Search for the cell housing the specified text and yield its (X, Y) center coordinate. 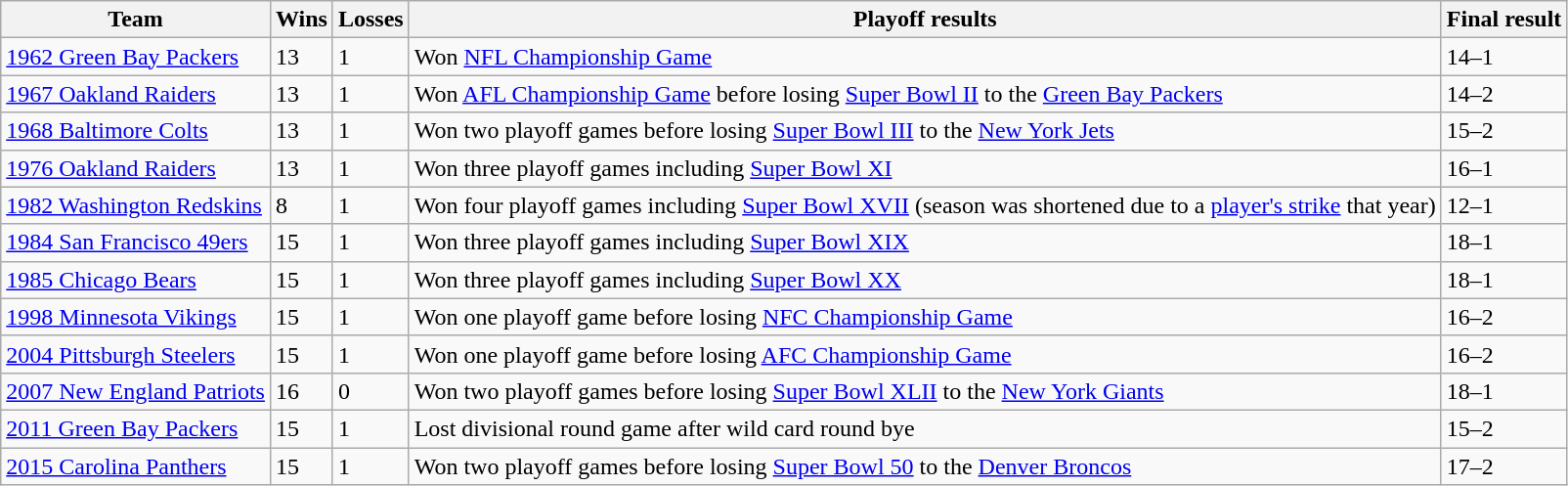
2007 New England Patriots (136, 391)
Losses (370, 20)
1984 San Francisco 49ers (136, 243)
1968 Baltimore Colts (136, 131)
Wins (301, 20)
2015 Carolina Panthers (136, 466)
Won two playoff games before losing Super Bowl III to the New York Jets (925, 131)
Won one playoff game before losing AFC Championship Game (925, 354)
1982 Washington Redskins (136, 205)
Lost divisional round game after wild card round bye (925, 428)
17–2 (1503, 466)
Playoff results (925, 20)
1962 Green Bay Packers (136, 57)
14–1 (1503, 57)
Won NFL Championship Game (925, 57)
16–1 (1503, 168)
2011 Green Bay Packers (136, 428)
Team (136, 20)
Won one playoff game before losing NFC Championship Game (925, 317)
Won AFL Championship Game before losing Super Bowl II to the Green Bay Packers (925, 94)
Won three playoff games including Super Bowl XX (925, 280)
12–1 (1503, 205)
1985 Chicago Bears (136, 280)
Final result (1503, 20)
0 (370, 391)
8 (301, 205)
Won four playoff games including Super Bowl XVII (season was shortened due to a player's strike that year) (925, 205)
1998 Minnesota Vikings (136, 317)
16 (301, 391)
1976 Oakland Raiders (136, 168)
1967 Oakland Raiders (136, 94)
Won two playoff games before losing Super Bowl 50 to the Denver Broncos (925, 466)
14–2 (1503, 94)
Won three playoff games including Super Bowl XIX (925, 243)
Won two playoff games before losing Super Bowl XLII to the New York Giants (925, 391)
2004 Pittsburgh Steelers (136, 354)
Won three playoff games including Super Bowl XI (925, 168)
